Find where the given text appears and provide that cell's center as [X, Y] coordinate. 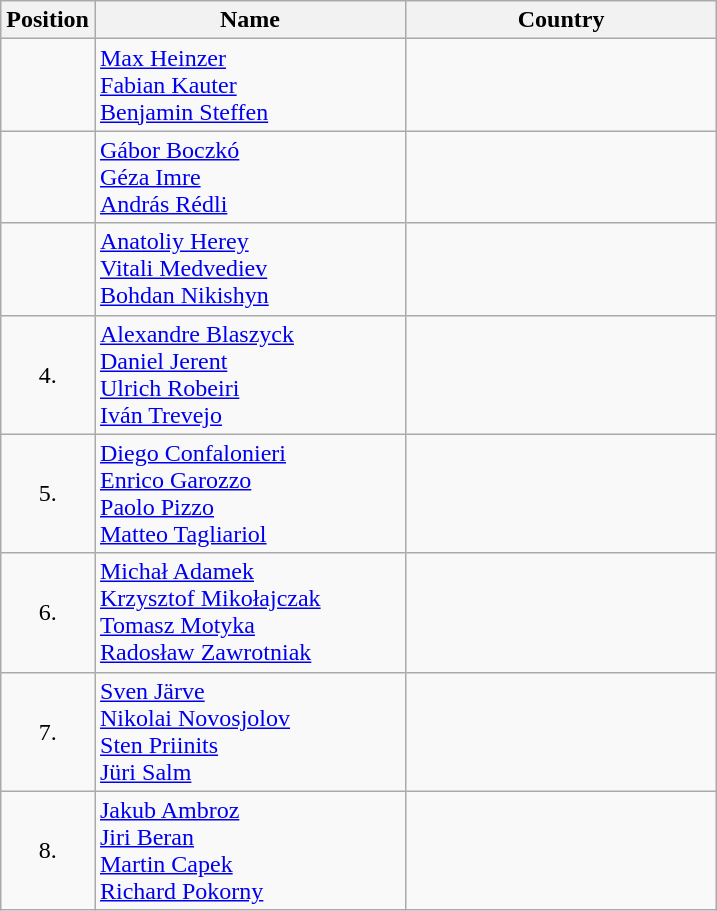
7. [48, 732]
Name [250, 20]
Sven JärveNikolai NovosjolovSten PriinitsJüri Salm [250, 732]
Michał AdamekKrzysztof MikołajczakTomasz MotykaRadosław Zawrotniak [250, 612]
8. [48, 850]
Gábor BoczkóGéza ImreAndrás Rédli [250, 177]
5. [48, 494]
4. [48, 374]
Jakub AmbrozJiri BeranMartin CapekRichard Pokorny [250, 850]
Max HeinzerFabian KauterBenjamin Steffen [250, 85]
Anatoliy HereyVitali MedvedievBohdan Nikishyn [250, 269]
Country [562, 20]
6. [48, 612]
Position [48, 20]
Diego ConfalonieriEnrico GarozzoPaolo PizzoMatteo Tagliariol [250, 494]
Alexandre BlaszyckDaniel JerentUlrich RobeiriIván Trevejo [250, 374]
